Provide the (X, Y) coordinate of the cell's center where the given text is located.  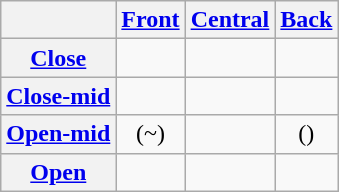
Back (306, 20)
(~) (150, 134)
Central (230, 20)
Open (58, 172)
Close-mid (58, 96)
Close (58, 58)
() (306, 134)
Open-mid (58, 134)
Front (150, 20)
